Capture the cell that displays the provided text and extract its [x, y] central coordinate. 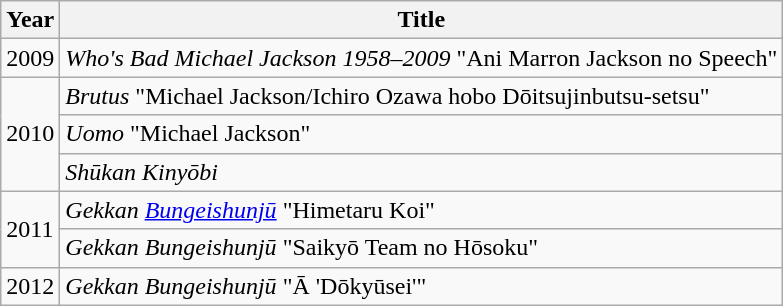
2011 [30, 229]
Title [422, 20]
Gekkan Bungeishunjū "Himetaru Koi" [422, 210]
Shūkan Kinyōbi [422, 172]
Uomo "Michael Jackson" [422, 134]
2010 [30, 134]
Brutus "Michael Jackson/Ichiro Ozawa hobo Dōitsujinbutsu-setsu" [422, 96]
Gekkan Bungeishunjū "Saikyō Team no Hōsoku" [422, 248]
Gekkan Bungeishunjū "Ā 'Dōkyūsei'" [422, 286]
2009 [30, 58]
Year [30, 20]
2012 [30, 286]
Who's Bad Michael Jackson 1958–2009 "Ani Marron Jackson no Speech" [422, 58]
